Pinpoint the cell where the given text exists, returning its (X, Y) midpoint coordinate. 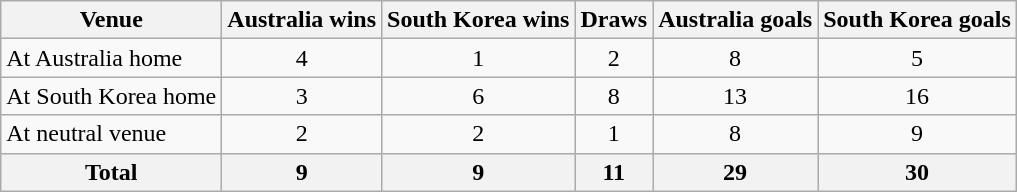
5 (918, 58)
At neutral venue (112, 134)
4 (302, 58)
29 (736, 172)
South Korea goals (918, 20)
Australia wins (302, 20)
11 (614, 172)
Total (112, 172)
30 (918, 172)
At Australia home (112, 58)
Draws (614, 20)
South Korea wins (478, 20)
16 (918, 96)
At South Korea home (112, 96)
Venue (112, 20)
6 (478, 96)
Australia goals (736, 20)
13 (736, 96)
3 (302, 96)
